From the cell containing the given text, extract its center point as [x, y] coordinate. 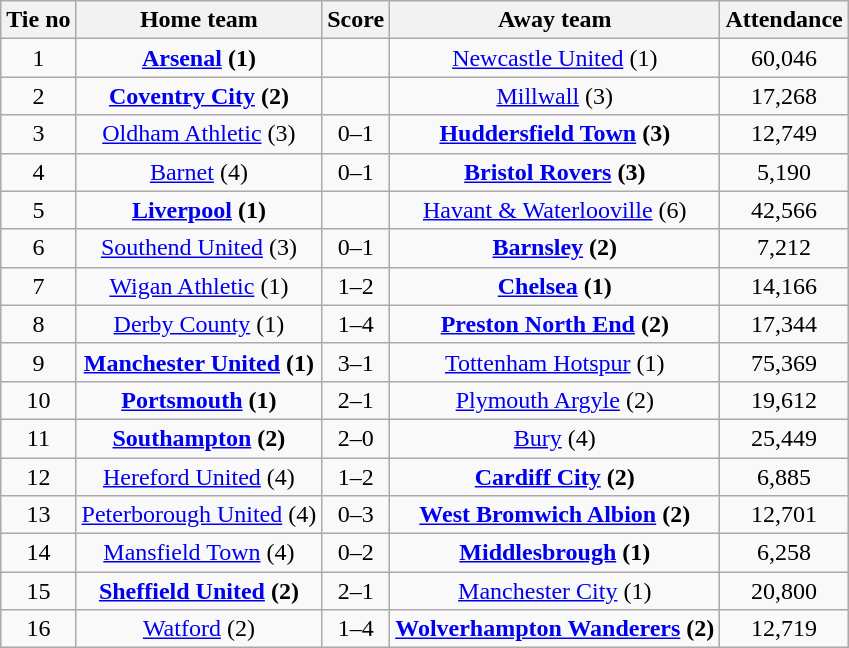
Away team [555, 20]
0–2 [356, 553]
Peterborough United (4) [199, 515]
0–3 [356, 515]
5 [38, 210]
West Bromwich Albion (2) [555, 515]
20,800 [784, 591]
16 [38, 629]
Watford (2) [199, 629]
3 [38, 134]
Sheffield United (2) [199, 591]
Southampton (2) [199, 438]
5,190 [784, 172]
Hereford United (4) [199, 477]
1 [38, 58]
Millwall (3) [555, 96]
12,719 [784, 629]
12,749 [784, 134]
6 [38, 248]
Tottenham Hotspur (1) [555, 362]
12,701 [784, 515]
6,258 [784, 553]
17,268 [784, 96]
Barnsley (2) [555, 248]
12 [38, 477]
13 [38, 515]
Newcastle United (1) [555, 58]
4 [38, 172]
75,369 [784, 362]
19,612 [784, 400]
Coventry City (2) [199, 96]
Cardiff City (2) [555, 477]
Bury (4) [555, 438]
2–0 [356, 438]
Home team [199, 20]
6,885 [784, 477]
Southend United (3) [199, 248]
Mansfield Town (4) [199, 553]
Huddersfield Town (3) [555, 134]
Manchester United (1) [199, 362]
Liverpool (1) [199, 210]
15 [38, 591]
Bristol Rovers (3) [555, 172]
10 [38, 400]
Barnet (4) [199, 172]
Tie no [38, 20]
Arsenal (1) [199, 58]
2 [38, 96]
8 [38, 324]
Manchester City (1) [555, 591]
Wolverhampton Wanderers (2) [555, 629]
Attendance [784, 20]
Plymouth Argyle (2) [555, 400]
Portsmouth (1) [199, 400]
3–1 [356, 362]
Havant & Waterlooville (6) [555, 210]
Oldham Athletic (3) [199, 134]
Score [356, 20]
11 [38, 438]
60,046 [784, 58]
Middlesbrough (1) [555, 553]
14,166 [784, 286]
42,566 [784, 210]
25,449 [784, 438]
7,212 [784, 248]
Preston North End (2) [555, 324]
9 [38, 362]
Chelsea (1) [555, 286]
7 [38, 286]
14 [38, 553]
Wigan Athletic (1) [199, 286]
17,344 [784, 324]
Derby County (1) [199, 324]
